Determine the (X, Y) coordinate at the center of the cell enclosing the given text.  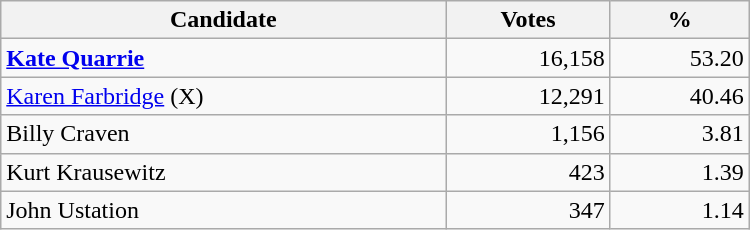
16,158 (528, 58)
Karen Farbridge (X) (224, 96)
Kurt Krausewitz (224, 172)
53.20 (680, 58)
1.14 (680, 210)
Votes (528, 20)
Kate Quarrie (224, 58)
3.81 (680, 134)
40.46 (680, 96)
1,156 (528, 134)
% (680, 20)
John Ustation (224, 210)
Billy Craven (224, 134)
347 (528, 210)
Candidate (224, 20)
12,291 (528, 96)
423 (528, 172)
1.39 (680, 172)
